From the cell containing the given text, extract its center point as (X, Y) coordinate. 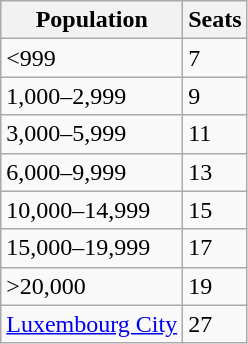
7 (215, 58)
10,000–14,999 (92, 210)
Seats (215, 20)
15,000–19,999 (92, 248)
<999 (92, 58)
11 (215, 134)
1,000–2,999 (92, 96)
3,000–5,999 (92, 134)
15 (215, 210)
>20,000 (92, 286)
6,000–9,999 (92, 172)
Luxembourg City (92, 324)
19 (215, 286)
13 (215, 172)
17 (215, 248)
9 (215, 96)
Population (92, 20)
27 (215, 324)
